Identify which cell holds the provided text, then report its [x, y] central coordinate. 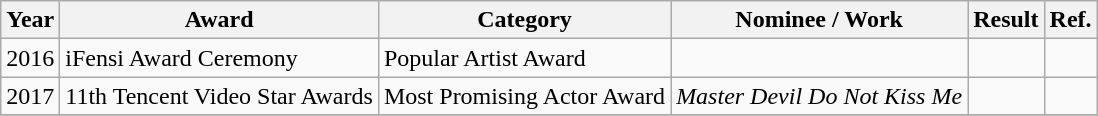
Popular Artist Award [524, 58]
2017 [30, 96]
Nominee / Work [820, 20]
11th Tencent Video Star Awards [220, 96]
Category [524, 20]
Most Promising Actor Award [524, 96]
Award [220, 20]
Result [1006, 20]
Master Devil Do Not Kiss Me [820, 96]
2016 [30, 58]
iFensi Award Ceremony [220, 58]
Year [30, 20]
Ref. [1070, 20]
